Detect which cell encompasses the target text, then output its [x, y] center coordinate. 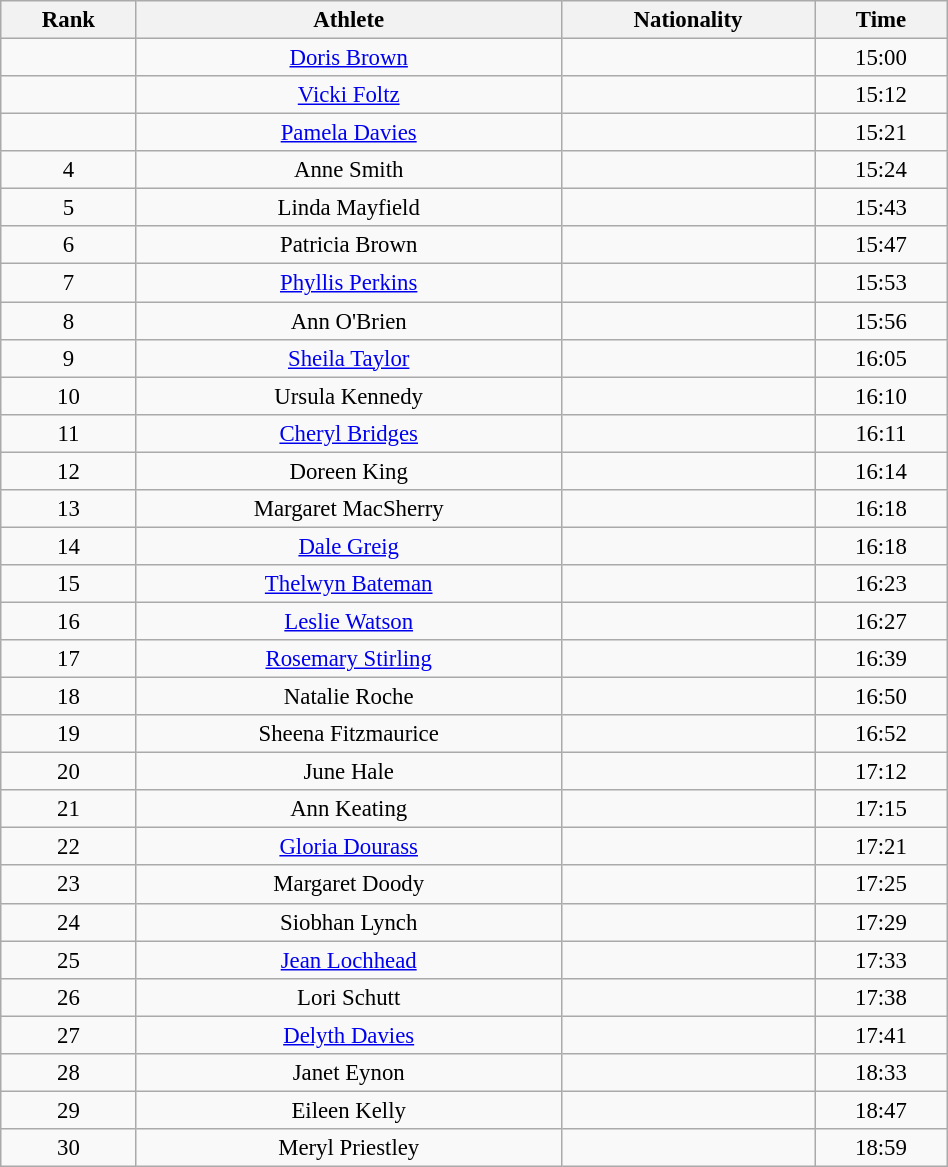
Gloria Dourass [348, 847]
17:15 [882, 809]
25 [68, 960]
Dale Greig [348, 546]
Time [882, 20]
15:00 [882, 58]
16:27 [882, 621]
4 [68, 170]
Ann O'Brien [348, 321]
15:53 [882, 283]
24 [68, 922]
27 [68, 1035]
15 [68, 584]
23 [68, 885]
17 [68, 659]
Meryl Priestley [348, 1148]
17:38 [882, 997]
15:24 [882, 170]
14 [68, 546]
Nationality [688, 20]
Linda Mayfield [348, 208]
Delyth Davies [348, 1035]
18:47 [882, 1110]
18 [68, 697]
Siobhan Lynch [348, 922]
Jean Lochhead [348, 960]
13 [68, 509]
17:33 [882, 960]
16:05 [882, 358]
Patricia Brown [348, 245]
22 [68, 847]
10 [68, 396]
26 [68, 997]
6 [68, 245]
17:29 [882, 922]
Ann Keating [348, 809]
16:14 [882, 471]
15:12 [882, 95]
28 [68, 1073]
16:39 [882, 659]
19 [68, 734]
7 [68, 283]
15:47 [882, 245]
9 [68, 358]
5 [68, 208]
Lori Schutt [348, 997]
30 [68, 1148]
Cheryl Bridges [348, 433]
Natalie Roche [348, 697]
21 [68, 809]
29 [68, 1110]
15:56 [882, 321]
12 [68, 471]
Athlete [348, 20]
Leslie Watson [348, 621]
Phyllis Perkins [348, 283]
Pamela Davies [348, 133]
20 [68, 772]
Eileen Kelly [348, 1110]
17:12 [882, 772]
17:41 [882, 1035]
17:21 [882, 847]
Margaret Doody [348, 885]
16:23 [882, 584]
Ursula Kennedy [348, 396]
Doris Brown [348, 58]
15:43 [882, 208]
15:21 [882, 133]
June Hale [348, 772]
Doreen King [348, 471]
Janet Eynon [348, 1073]
Anne Smith [348, 170]
11 [68, 433]
18:33 [882, 1073]
Rosemary Stirling [348, 659]
Vicki Foltz [348, 95]
Sheila Taylor [348, 358]
Margaret MacSherry [348, 509]
16:11 [882, 433]
16:52 [882, 734]
Sheena Fitzmaurice [348, 734]
8 [68, 321]
16 [68, 621]
Rank [68, 20]
16:10 [882, 396]
17:25 [882, 885]
16:50 [882, 697]
18:59 [882, 1148]
Thelwyn Bateman [348, 584]
